Provide the (X, Y) coordinate of the cell's center where the given text is located.  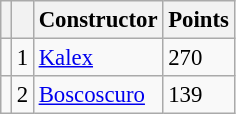
Kalex (98, 58)
Boscoscuro (98, 95)
270 (198, 58)
139 (198, 95)
1 (22, 58)
Points (198, 20)
2 (22, 95)
Constructor (98, 20)
